Return the [X, Y] coordinate for the center point of the cell that contains the specified text.  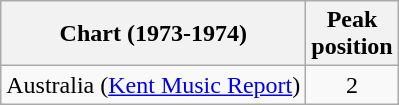
Peakposition [352, 34]
2 [352, 85]
Australia (Kent Music Report) [154, 85]
Chart (1973-1974) [154, 34]
